Detect which cell encompasses the target text, then output its (X, Y) center coordinate. 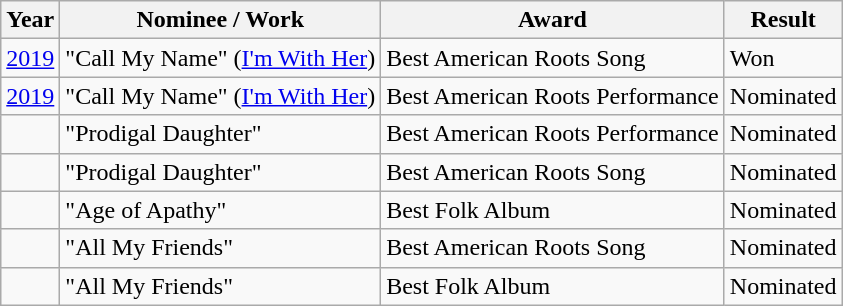
Nominee / Work (220, 20)
Won (783, 58)
"Age of Apathy" (220, 210)
Year (30, 20)
Result (783, 20)
Award (553, 20)
